From the cell containing the given text, extract its center point as [X, Y] coordinate. 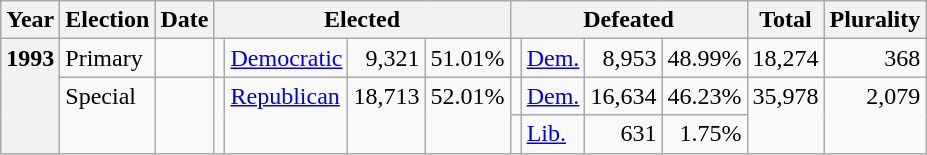
1.75% [704, 134]
2,079 [875, 115]
Date [184, 20]
Republican [286, 115]
Total [786, 20]
8,953 [624, 58]
35,978 [786, 115]
Primary [108, 58]
16,634 [624, 96]
1993 [30, 96]
Defeated [628, 20]
Democratic [286, 58]
Election [108, 20]
9,321 [386, 58]
631 [624, 134]
Elected [362, 20]
Special [108, 115]
48.99% [704, 58]
Plurality [875, 20]
52.01% [468, 115]
Year [30, 20]
Lib. [553, 134]
51.01% [468, 58]
18,713 [386, 115]
368 [875, 58]
18,274 [786, 58]
46.23% [704, 96]
